Return the [X, Y] coordinate for the center point of the cell that contains the specified text.  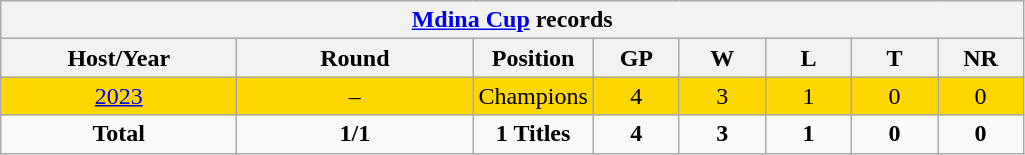
Champions [533, 96]
2023 [119, 96]
Round [355, 58]
Host/Year [119, 58]
– [355, 96]
GP [636, 58]
W [722, 58]
Total [119, 134]
1/1 [355, 134]
1 Titles [533, 134]
L [808, 58]
Mdina Cup records [512, 20]
Position [533, 58]
NR [981, 58]
T [894, 58]
